Pinpoint the cell where the given text exists, returning its [x, y] midpoint coordinate. 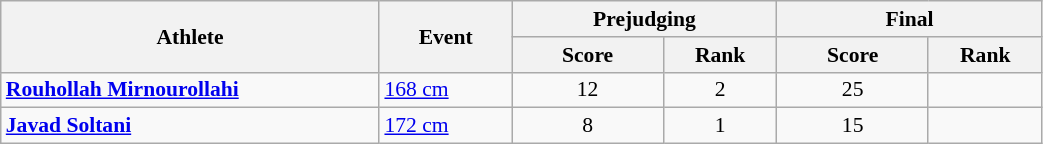
168 cm [445, 90]
Rouhollah Mirnourollahi [190, 90]
Final [910, 19]
1 [720, 126]
8 [588, 126]
Athlete [190, 36]
Javad Soltani [190, 126]
Event [445, 36]
25 [852, 90]
Prejudging [644, 19]
12 [588, 90]
15 [852, 126]
2 [720, 90]
172 cm [445, 126]
